Identify which cell holds the provided text, then report its (X, Y) central coordinate. 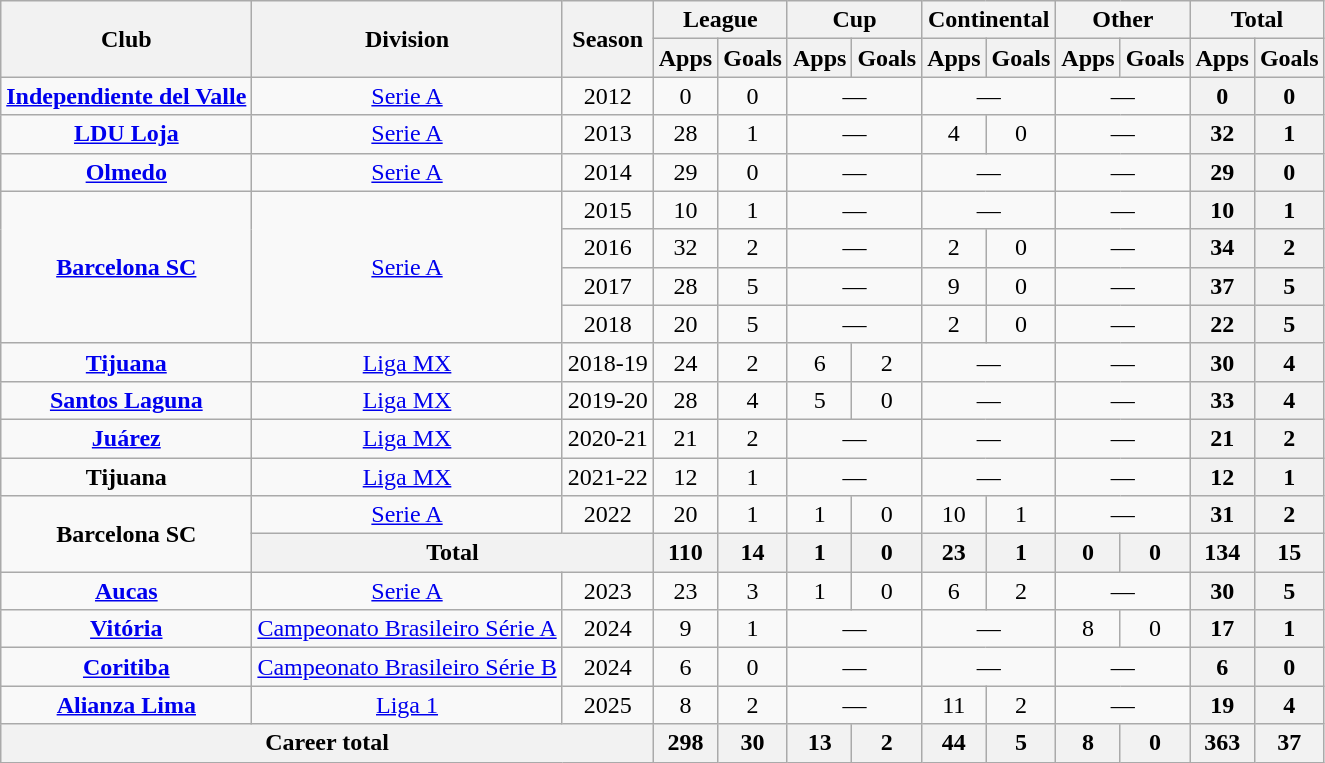
363 (1222, 743)
Campeonato Brasileiro Série A (407, 629)
Campeonato Brasileiro Série B (407, 667)
2017 (608, 286)
13 (819, 743)
2021-22 (608, 477)
Coritiba (126, 667)
298 (685, 743)
Independiente del Valle (126, 96)
33 (1222, 400)
34 (1222, 248)
LDU Loja (126, 134)
Liga 1 (407, 705)
Vitória (126, 629)
Cup (854, 20)
Olmedo (126, 172)
134 (1222, 553)
Season (608, 39)
2014 (608, 172)
2015 (608, 210)
19 (1222, 705)
Other (1123, 20)
2018-19 (608, 362)
110 (685, 553)
31 (1222, 515)
44 (954, 743)
2018 (608, 324)
2022 (608, 515)
2012 (608, 96)
Alianza Lima (126, 705)
24 (685, 362)
2016 (608, 248)
17 (1222, 629)
Continental (989, 20)
14 (753, 553)
2019-20 (608, 400)
Juárez (126, 438)
3 (753, 591)
2025 (608, 705)
2013 (608, 134)
2023 (608, 591)
11 (954, 705)
Career total (327, 743)
Division (407, 39)
15 (1289, 553)
Santos Laguna (126, 400)
22 (1222, 324)
2020-21 (608, 438)
Aucas (126, 591)
League (720, 20)
Club (126, 39)
